Determine the [X, Y] coordinate at the center of the cell enclosing the given text.  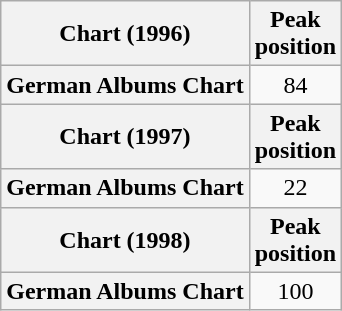
Chart (1996) [125, 34]
100 [295, 291]
Chart (1998) [125, 240]
84 [295, 85]
22 [295, 188]
Chart (1997) [125, 136]
